Search for the cell housing the specified text and yield its [X, Y] center coordinate. 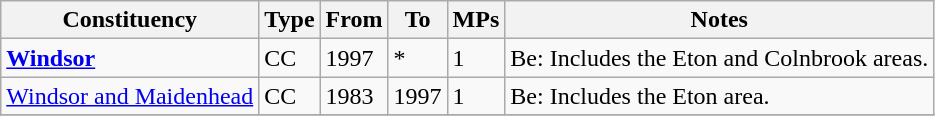
To [418, 20]
MPs [476, 20]
Be: Includes the Eton and Colnbrook areas. [720, 58]
* [418, 58]
Notes [720, 20]
From [354, 20]
1983 [354, 96]
Constituency [130, 20]
Windsor [130, 58]
Be: Includes the Eton area. [720, 96]
Type [290, 20]
Windsor and Maidenhead [130, 96]
